Return (x, y) of the center of cell containing provided text 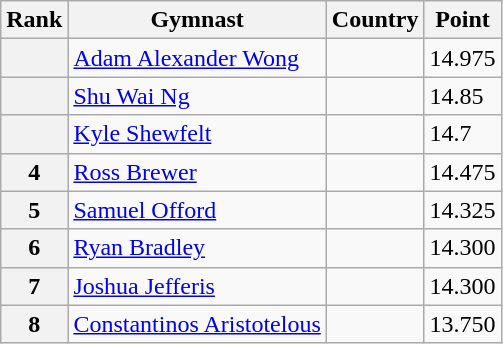
14.85 (462, 96)
14.975 (462, 58)
Kyle Shewfelt (197, 134)
Ross Brewer (197, 172)
Joshua Jefferis (197, 286)
4 (34, 172)
14.475 (462, 172)
Gymnast (197, 20)
5 (34, 210)
Rank (34, 20)
Country (375, 20)
Point (462, 20)
Constantinos Aristotelous (197, 324)
7 (34, 286)
14.325 (462, 210)
Shu Wai Ng (197, 96)
8 (34, 324)
6 (34, 248)
Ryan Bradley (197, 248)
13.750 (462, 324)
Samuel Offord (197, 210)
14.7 (462, 134)
Adam Alexander Wong (197, 58)
